Return [x, y] of the center of cell containing provided text 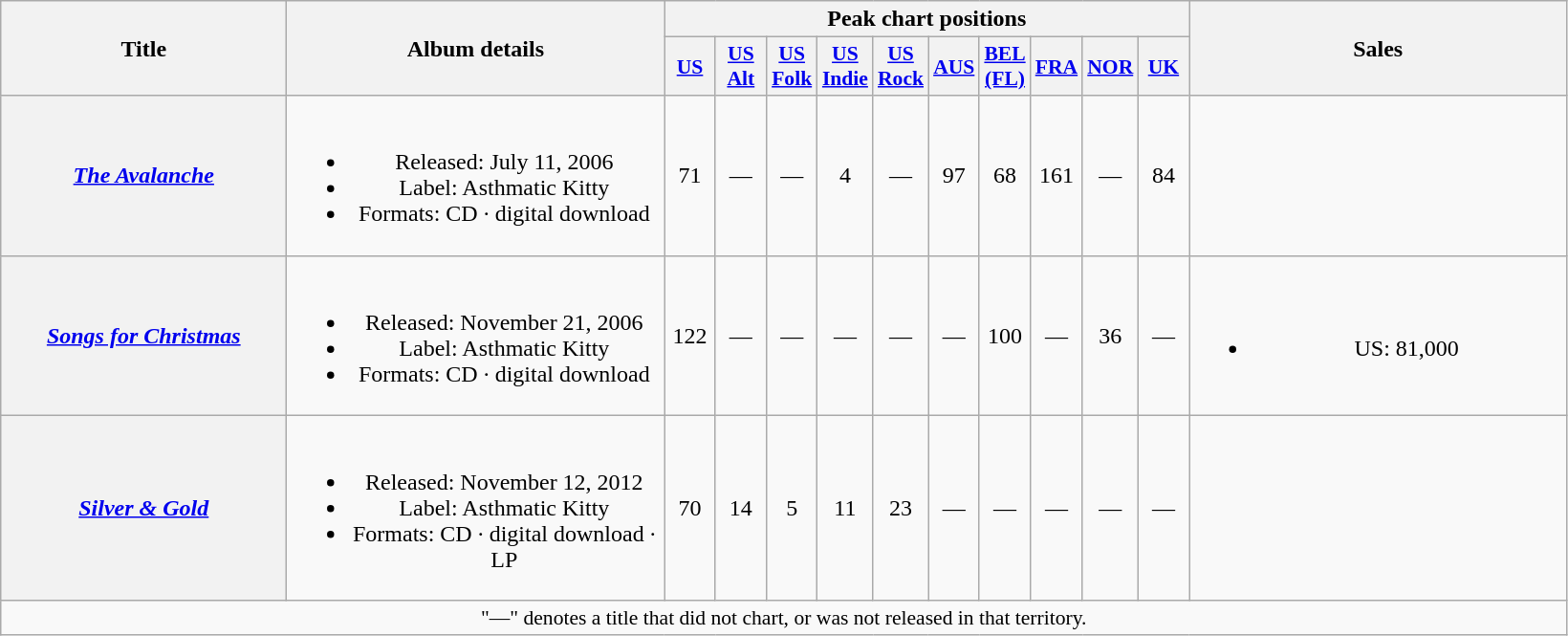
161 [1056, 176]
71 [690, 176]
US: 81,000 [1379, 335]
US [690, 67]
Released: July 11, 2006Label: Asthmatic KittyFormats: CD · digital download [476, 176]
14 [740, 508]
Silver & Gold [143, 508]
USFolk [792, 67]
23 [901, 508]
4 [845, 176]
"—" denotes a title that did not chart, or was not released in that territory. [784, 618]
Songs for Christmas [143, 335]
97 [954, 176]
100 [1004, 335]
70 [690, 508]
Album details [476, 48]
The Avalanche [143, 176]
5 [792, 508]
Sales [1379, 48]
FRA [1056, 67]
Released: November 21, 2006Label: Asthmatic KittyFormats: CD · digital download [476, 335]
USIndie [845, 67]
Title [143, 48]
USAlt [740, 67]
Released: November 12, 2012Label: Asthmatic KittyFormats: CD · digital download · LP [476, 508]
Peak chart positions [927, 19]
BEL(FL) [1004, 67]
UK [1163, 67]
11 [845, 508]
84 [1163, 176]
68 [1004, 176]
NOR [1110, 67]
AUS [954, 67]
122 [690, 335]
USRock [901, 67]
36 [1110, 335]
